Search for the cell housing the specified text and yield its (x, y) center coordinate. 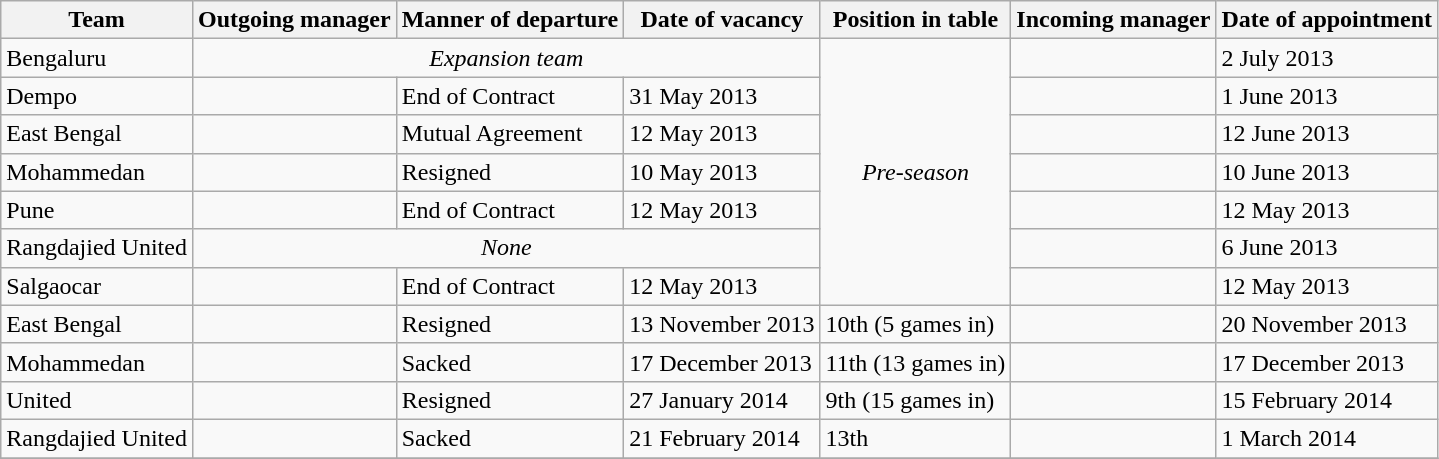
13 November 2013 (722, 324)
None (506, 248)
Date of vacancy (722, 20)
27 January 2014 (722, 400)
Manner of departure (510, 20)
6 June 2013 (1327, 248)
Outgoing manager (294, 20)
1 June 2013 (1327, 96)
9th (15 games in) (916, 400)
10 June 2013 (1327, 172)
Incoming manager (1114, 20)
1 March 2014 (1327, 438)
Dempo (97, 96)
Date of appointment (1327, 20)
20 November 2013 (1327, 324)
31 May 2013 (722, 96)
Salgaocar (97, 286)
Pune (97, 210)
11th (13 games in) (916, 362)
United (97, 400)
Mutual Agreement (510, 134)
Position in table (916, 20)
Bengaluru (97, 58)
12 June 2013 (1327, 134)
Team (97, 20)
10 May 2013 (722, 172)
Pre-season (916, 172)
13th (916, 438)
15 February 2014 (1327, 400)
10th (5 games in) (916, 324)
Expansion team (506, 58)
21 February 2014 (722, 438)
2 July 2013 (1327, 58)
